For the text-containing cell, return its midpoint in [x, y] coordinate format. 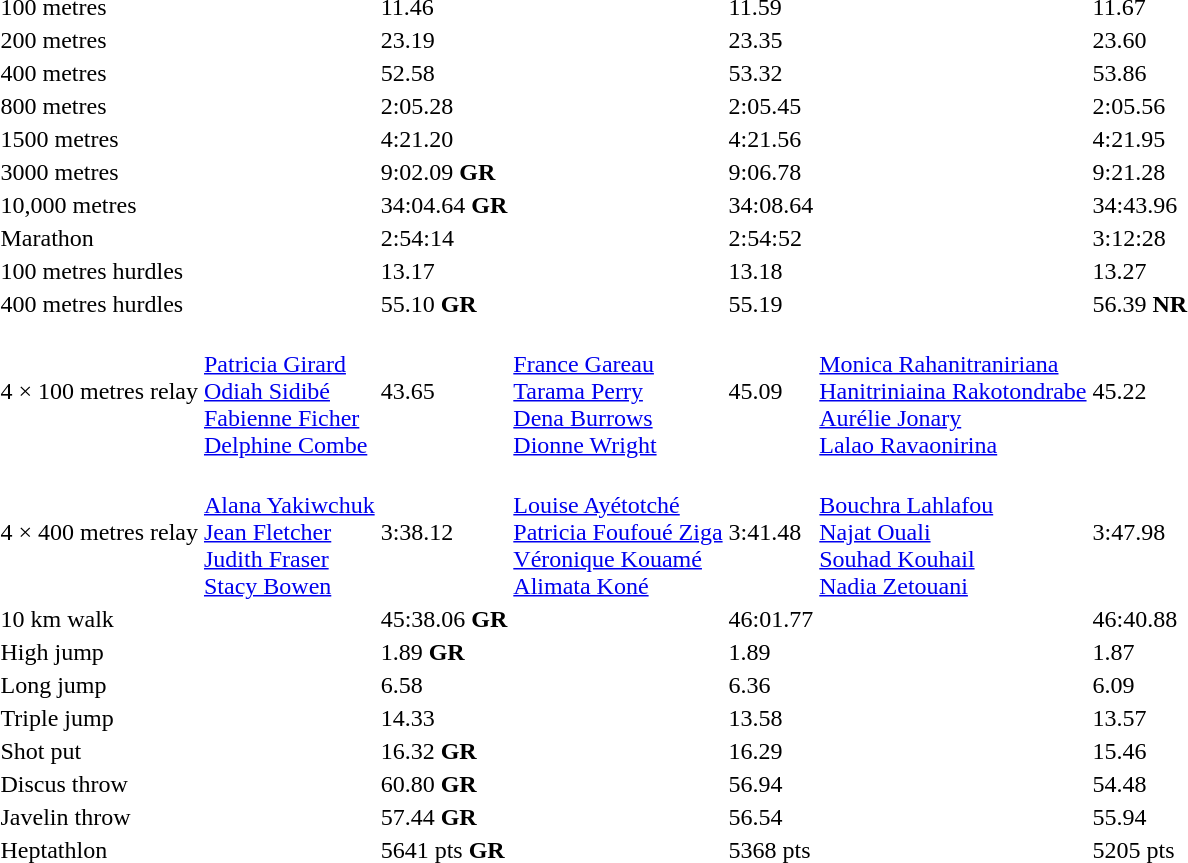
4:21.20 [444, 139]
56.54 [771, 817]
55.10 GR [444, 304]
43.65 [444, 391]
Louise AyétotchéPatricia Foufoué ZigaVéronique KouaméAlimata Koné [618, 532]
45:38.06 GR [444, 619]
2:54:14 [444, 238]
57.44 GR [444, 817]
6.36 [771, 685]
Alana YakiwchukJean FletcherJudith FraserStacy Bowen [289, 532]
1.89 GR [444, 652]
3:38.12 [444, 532]
9:06.78 [771, 172]
6.58 [444, 685]
Monica RahanitranirianaHanitriniaina RakotondrabeAurélie JonaryLalao Ravaonirina [953, 391]
Patricia GirardOdiah SidibéFabienne FicherDelphine Combe [289, 391]
13.18 [771, 271]
23.19 [444, 40]
13.17 [444, 271]
2:05.28 [444, 106]
16.32 GR [444, 751]
52.58 [444, 73]
13.58 [771, 718]
34:04.64 GR [444, 205]
23.35 [771, 40]
55.19 [771, 304]
16.29 [771, 751]
4:21.56 [771, 139]
2:05.45 [771, 106]
46:01.77 [771, 619]
2:54:52 [771, 238]
53.32 [771, 73]
14.33 [444, 718]
45.09 [771, 391]
France GareauTarama PerryDena BurrowsDionne Wright [618, 391]
60.80 GR [444, 784]
3:41.48 [771, 532]
56.94 [771, 784]
9:02.09 GR [444, 172]
34:08.64 [771, 205]
Bouchra LahlafouNajat OualiSouhad KouhailNadia Zetouani [953, 532]
1.89 [771, 652]
